Pinpoint the cell where the given text exists, returning its (x, y) midpoint coordinate. 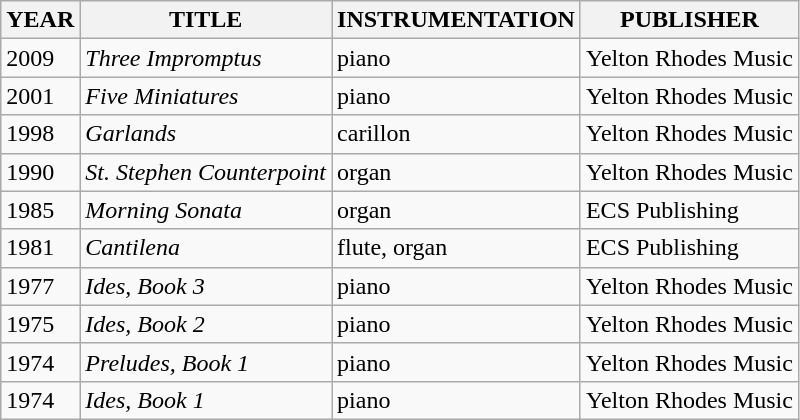
Morning Sonata (206, 210)
2009 (40, 58)
PUBLISHER (689, 20)
Ides, Book 3 (206, 286)
1981 (40, 248)
1998 (40, 134)
YEAR (40, 20)
Ides, Book 1 (206, 400)
carillon (456, 134)
1990 (40, 172)
Five Miniatures (206, 96)
Cantilena (206, 248)
Preludes, Book 1 (206, 362)
2001 (40, 96)
Garlands (206, 134)
Ides, Book 2 (206, 324)
INSTRUMENTATION (456, 20)
flute, organ (456, 248)
1977 (40, 286)
St. Stephen Counterpoint (206, 172)
Three Impromptus (206, 58)
1975 (40, 324)
TITLE (206, 20)
1985 (40, 210)
